Pinpoint the cell where the given text exists, returning its (X, Y) midpoint coordinate. 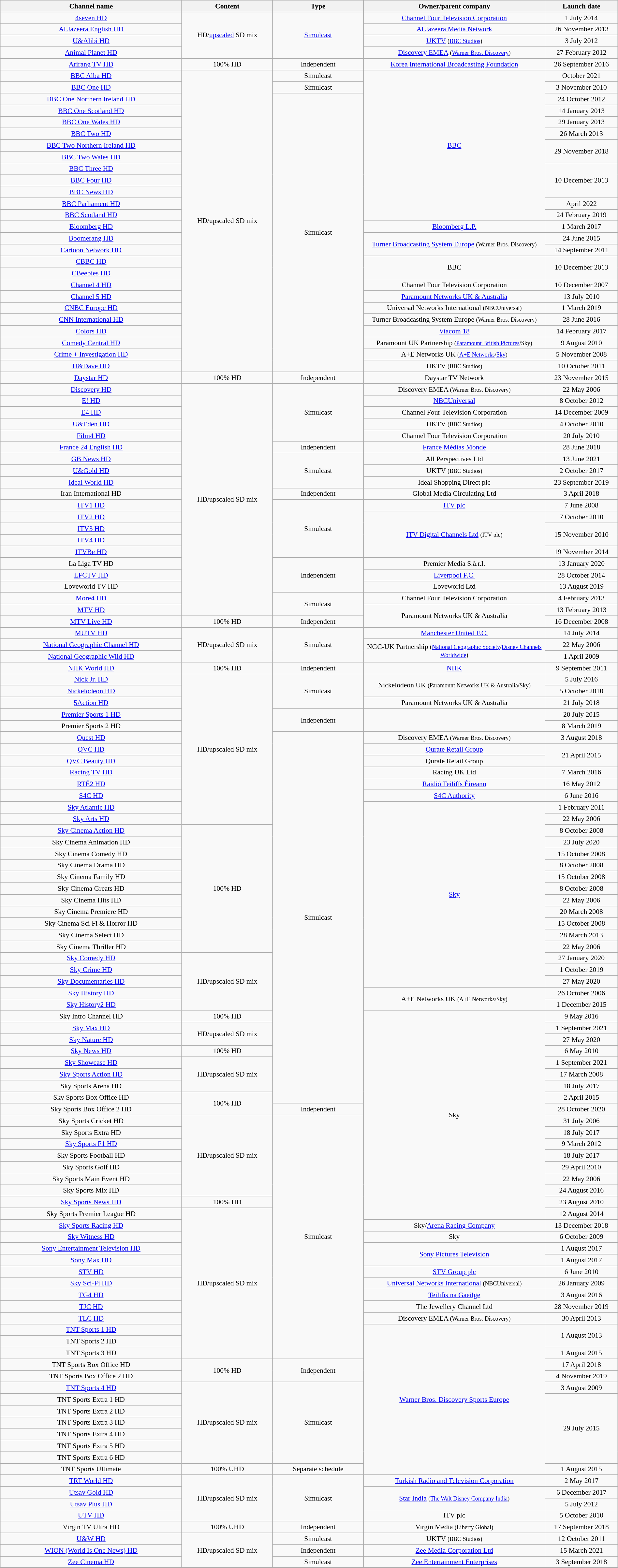
U&Eden HD (91, 424)
Sky Sports Football HD (91, 1156)
Arirang TV HD (91, 64)
TRT World HD (91, 1481)
Boomerang HD (91, 239)
3 April 2018 (581, 494)
Racing TV HD (91, 772)
17 September 2018 (581, 1527)
Sky Crime HD (91, 970)
1 February 2011 (581, 807)
13 June 2021 (581, 459)
Channel name (91, 6)
29 July 2015 (581, 1429)
Raidió Teilifís Éireann (454, 784)
U&Alibi HD (91, 41)
Bloomberg L.P. (454, 227)
QVC HD (91, 749)
Colors HD (91, 331)
Animal Planet HD (91, 53)
TNT Sports Extra 3 HD (91, 1423)
26 September 2016 (581, 64)
Sky News HD (91, 1051)
28 June 2016 (581, 320)
29 November 2018 (581, 151)
More4 HD (91, 598)
9 September 2011 (581, 668)
Sky Cinema Select HD (91, 935)
21 July 2018 (581, 703)
29 January 2013 (581, 122)
Nick Jr. HD (91, 680)
Viacom 18 (454, 331)
France 24 English HD (91, 447)
BBC One Scotland HD (91, 111)
ITV4 HD (91, 540)
BBC Two HD (91, 134)
Crime + Investigation HD (91, 355)
16 May 2012 (581, 784)
BBC Four HD (91, 181)
LFCTV HD (91, 575)
ITV2 HD (91, 517)
TNT Sports Extra 5 HD (91, 1446)
Daystar HD (91, 378)
U&W HD (91, 1539)
10 December 2007 (581, 285)
2 May 2017 (581, 1481)
10 October 2011 (581, 366)
Owner/parent company (454, 6)
U&Dave HD (91, 366)
S4C Authority (454, 796)
MUTV HD (91, 633)
CBeebies HD (91, 273)
BBC News HD (91, 192)
BBC One Wales HD (91, 122)
MTV Live HD (91, 622)
Ideal Shopping Direct plc (454, 482)
Sky Sports Golf HD (91, 1167)
Sky Cinema Family HD (91, 877)
19 November 2014 (581, 552)
8 October 2012 (581, 401)
Bloomberg HD (91, 227)
24 October 2012 (581, 99)
20 July 2015 (581, 714)
Sky Sports Arena HD (91, 1086)
30 April 2013 (581, 1318)
9 May 2016 (581, 1017)
BBC One HD (91, 88)
1 August 2013 (581, 1336)
28 June 2018 (581, 447)
Film4 HD (91, 436)
26 October 2006 (581, 993)
All Perspectives Ltd (454, 459)
Sky Sports Box Office 2 HD (91, 1109)
3 August 2016 (581, 1295)
13 August 2019 (581, 587)
Racing UK Ltd (454, 772)
Channel 4 HD (91, 285)
RTÉ2 HD (91, 784)
Sky Comedy HD (91, 958)
Sky Cinema Action HD (91, 831)
Teilifís na Gaeilge (454, 1295)
Zee Cinema HD (91, 1562)
NHK (454, 668)
STV HD (91, 1272)
QVC Beauty HD (91, 761)
France Médias Monde (454, 447)
Daystar TV Network (454, 378)
9 August 2010 (581, 343)
24 August 2016 (581, 1191)
Separate schedule (318, 1469)
Sky Cinema Drama HD (91, 865)
ITV Digital Channels Ltd (ITV plc) (454, 535)
Discovery HD (91, 389)
21 April 2015 (581, 755)
7 October 2010 (581, 517)
ITV3 HD (91, 529)
Sky Arts HD (91, 819)
Utsav Gold HD (91, 1492)
TNT Sports 4 HD (91, 1388)
ITV1 HD (91, 506)
4 February 2013 (581, 598)
15 November 2010 (581, 535)
Virgin TV Ultra HD (91, 1527)
14 December 2009 (581, 413)
Ideal World HD (91, 482)
CNN International HD (91, 320)
Sky Showcase HD (91, 1063)
TG4 HD (91, 1295)
9 March 2012 (581, 1144)
Sky Cinema Greats HD (91, 889)
Sky Atlantic HD (91, 807)
Sky/Arena Racing Company (454, 1225)
4seven HD (91, 18)
WION (World Is One News) HD (91, 1550)
1 March 2017 (581, 227)
3 August 2009 (581, 1388)
1 October 2019 (581, 970)
14 September 2011 (581, 250)
12 August 2014 (581, 1214)
NHK World HD (91, 668)
1 April 2009 (581, 656)
October 2021 (581, 76)
S4C HD (91, 796)
26 January 2009 (581, 1283)
Global Media Circulating Ltd (454, 494)
Zee Media Corporation Ltd (454, 1550)
Sky Sports Action HD (91, 1075)
Sky Sports Extra HD (91, 1133)
STV Group plc (454, 1272)
Sky Nature HD (91, 1040)
Comedy Central HD (91, 343)
7 June 2008 (581, 506)
Star India (The Walt Disney Company India) (454, 1498)
13 December 2018 (581, 1225)
1 December 2015 (581, 1005)
U&Gold HD (91, 471)
26 March 2013 (581, 134)
13 January 2020 (581, 564)
NBCUniversal (454, 401)
Sony Pictures Television (454, 1254)
Sky Cinema Animation HD (91, 842)
BBC Three HD (91, 169)
CNBC Europe HD (91, 308)
14 February 2017 (581, 331)
23 July 2020 (581, 842)
Sky Cinema Sci Fi & Horror HD (91, 924)
Nickelodeon UK (Paramount Networks UK & Australia/Sky) (454, 685)
Sky History2 HD (91, 1005)
Iran International HD (91, 494)
6 October 2009 (581, 1237)
Sky Max HD (91, 1028)
1 March 2019 (581, 308)
Loveworld TV HD (91, 587)
GB News HD (91, 459)
Nickelodeon HD (91, 691)
Sky Sports Premier League HD (91, 1214)
TLC HD (91, 1318)
Sky Cinema Premiere HD (91, 912)
15 March 2021 (581, 1550)
5 November 2008 (581, 355)
7 March 2016 (581, 772)
E4 HD (91, 413)
MTV HD (91, 610)
17 April 2018 (581, 1365)
3 November 2010 (581, 88)
Sky Sports Cricket HD (91, 1121)
6 June 2016 (581, 796)
TNT Sports 1 HD (91, 1330)
Sky Sports Mix HD (91, 1191)
23 August 2010 (581, 1202)
BBC Scotland HD (91, 215)
Launch date (581, 6)
Sky Cinema Comedy HD (91, 854)
14 July 2014 (581, 633)
Premier Sports 2 HD (91, 726)
Korea International Broadcasting Foundation (454, 64)
TNT Sports Box Office HD (91, 1365)
Al Jazeera English HD (91, 29)
Sky Sports Box Office HD (91, 1098)
28 November 2019 (581, 1307)
29 April 2010 (581, 1167)
Al Jazeera Media Network (454, 29)
4 October 2010 (581, 424)
TNT Sports 3 HD (91, 1353)
Sky History HD (91, 993)
5Action HD (91, 703)
2 October 2017 (581, 471)
Sony Max HD (91, 1260)
Zee Entertainment Enterprises (454, 1562)
6 December 2017 (581, 1492)
TNT Sports Extra 2 HD (91, 1411)
Virgin Media (Liberty Global) (454, 1527)
20 March 2008 (581, 912)
24 June 2015 (581, 239)
TNT Sports Extra 1 HD (91, 1399)
3 July 2012 (581, 41)
Sony Entertainment Television HD (91, 1249)
E! HD (91, 401)
Turkish Radio and Television Corporation (454, 1481)
28 October 2014 (581, 575)
BBC Alba HD (91, 76)
Liverpool F.C. (454, 575)
27 January 2020 (581, 958)
Premier Media S.à.r.l. (454, 564)
CBBC HD (91, 262)
16 December 2008 (581, 622)
6 June 2010 (581, 1272)
Paramount UK Partnership (Paramount British Pictures/Sky) (454, 343)
3 September 2018 (581, 1562)
Channel 5 HD (91, 297)
Sky Sci-Fi HD (91, 1283)
14 January 2013 (581, 111)
BBC Two Northern Ireland HD (91, 146)
23 September 2019 (581, 482)
Sky Intro Channel HD (91, 1017)
5 July 2016 (581, 680)
NGC-UK Partnership (National Geographic Society/Disney Channels Worldwide) (454, 651)
Sky Witness HD (91, 1237)
Quest HD (91, 738)
BBC Two Wales HD (91, 157)
ITVBe HD (91, 552)
Premier Sports 1 HD (91, 714)
Sky Sports Main Event HD (91, 1179)
Sky Sports F1 HD (91, 1144)
TNT Sports Ultimate (91, 1469)
La Liga TV HD (91, 564)
Sky Documentaries HD (91, 982)
Sky Cinema Thriller HD (91, 947)
UTV HD (91, 1516)
1 July 2014 (581, 18)
31 July 2006 (581, 1121)
The Jewellery Channel Ltd (454, 1307)
Sky Sports Racing HD (91, 1225)
Type (318, 6)
Manchester United F.C. (454, 633)
Utsav Plus HD (91, 1504)
17 March 2008 (581, 1075)
23 November 2015 (581, 378)
BBC Parliament HD (91, 204)
2 April 2015 (581, 1098)
Cartoon Network HD (91, 250)
TNT Sports Extra 4 HD (91, 1434)
12 October 2011 (581, 1539)
TNT Sports Box Office 2 HD (91, 1376)
April 2022 (581, 204)
Sky Cinema Hits HD (91, 900)
National Geographic Wild HD (91, 656)
13 July 2010 (581, 297)
27 February 2012 (581, 53)
TNT Sports Extra 6 HD (91, 1458)
National Geographic Channel HD (91, 645)
Content (228, 6)
8 March 2019 (581, 726)
TJC HD (91, 1307)
28 March 2013 (581, 935)
Warner Bros. Discovery Sports Europe (454, 1399)
4 November 2019 (581, 1376)
6 May 2010 (581, 1051)
28 October 2020 (581, 1109)
13 February 2013 (581, 610)
5 July 2012 (581, 1504)
Loveworld Ltd (454, 587)
20 July 2010 (581, 436)
Sky Sports News HD (91, 1202)
BBC One Northern Ireland HD (91, 99)
3 August 2018 (581, 738)
24 February 2019 (581, 215)
TNT Sports 2 HD (91, 1341)
26 November 2013 (581, 29)
